Identify which cell holds the provided text, then report its (x, y) central coordinate. 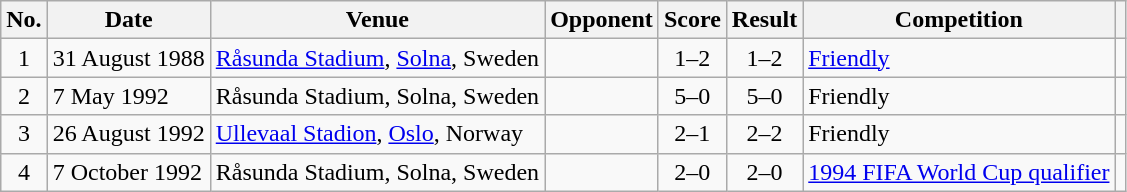
Ullevaal Stadion, Oslo, Norway (377, 134)
7 May 1992 (128, 96)
1 (24, 58)
31 August 1988 (128, 58)
1994 FIFA World Cup qualifier (959, 172)
4 (24, 172)
2–1 (692, 134)
Competition (959, 20)
Result (764, 20)
Opponent (602, 20)
7 October 1992 (128, 172)
2 (24, 96)
Date (128, 20)
Score (692, 20)
26 August 1992 (128, 134)
2–2 (764, 134)
Venue (377, 20)
No. (24, 20)
3 (24, 134)
